Detect which cell encompasses the target text, then output its (X, Y) center coordinate. 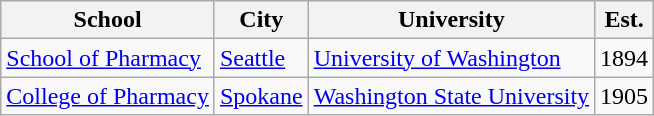
1905 (624, 96)
Washington State University (451, 96)
Est. (624, 20)
University of Washington (451, 58)
School of Pharmacy (108, 58)
Spokane (261, 96)
Seattle (261, 58)
University (451, 20)
City (261, 20)
School (108, 20)
1894 (624, 58)
College of Pharmacy (108, 96)
